Return [x, y] of the center of cell containing provided text 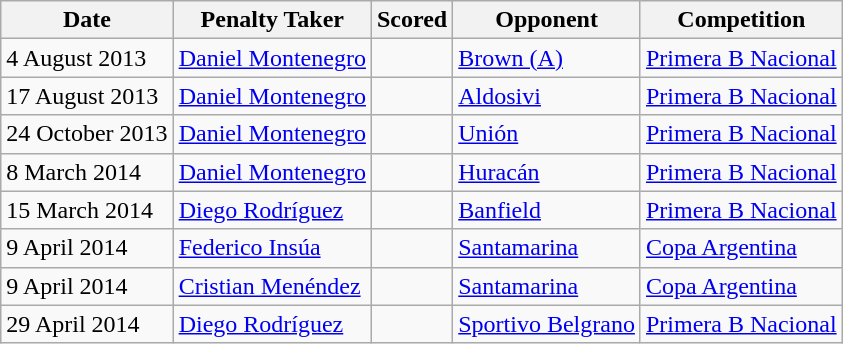
Aldosivi [547, 96]
24 October 2013 [87, 134]
Brown (A) [547, 58]
Federico Insúa [272, 248]
Huracán [547, 172]
15 March 2014 [87, 210]
29 April 2014 [87, 324]
Penalty Taker [272, 20]
Scored [412, 20]
Competition [741, 20]
8 March 2014 [87, 172]
Cristian Menéndez [272, 286]
Banfield [547, 210]
4 August 2013 [87, 58]
Date [87, 20]
Unión [547, 134]
17 August 2013 [87, 96]
Sportivo Belgrano [547, 324]
Opponent [547, 20]
